Scan for the cell matching the given text and deliver its [x, y] coordinate at center. 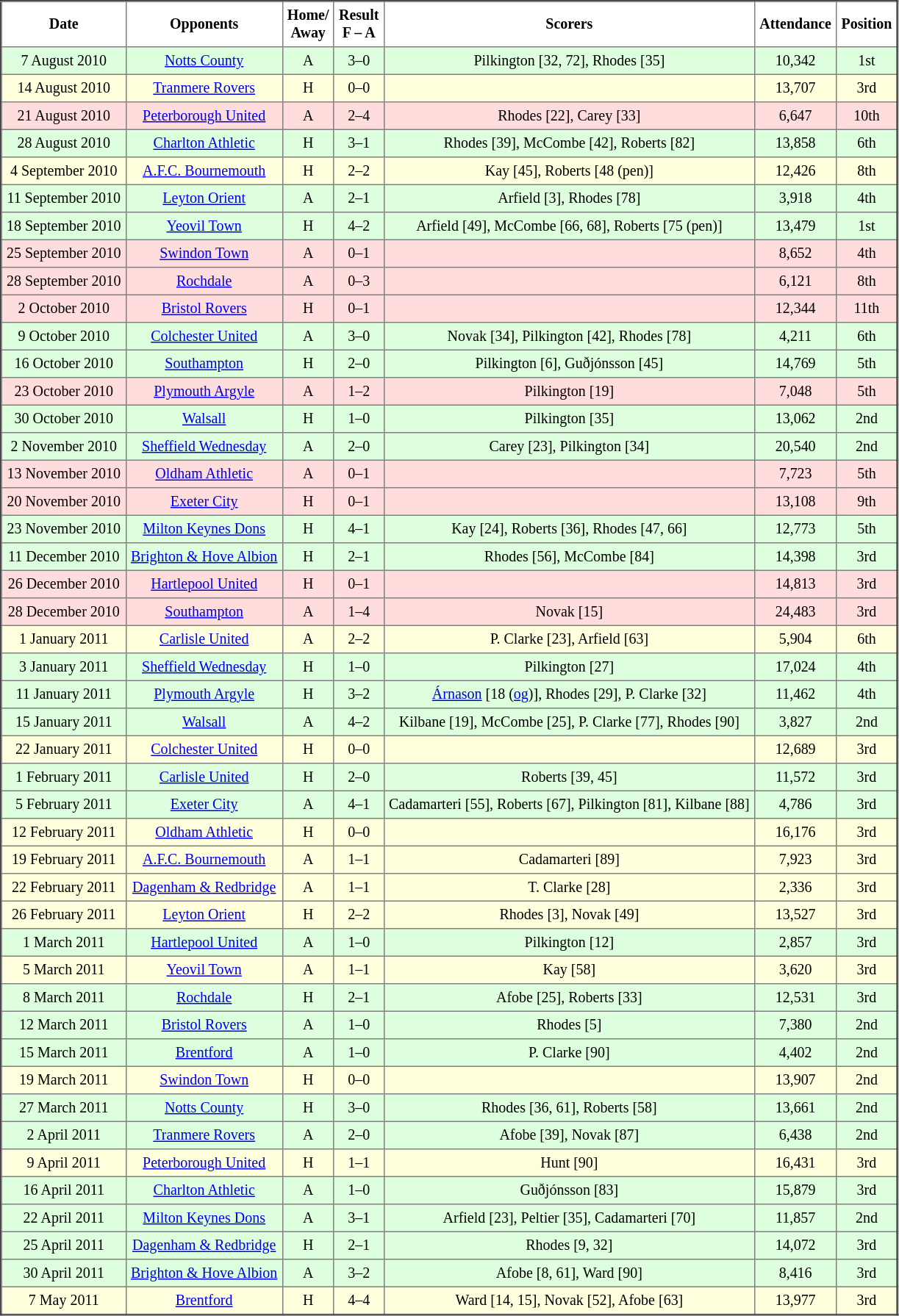
Rhodes [9, 32] [569, 1245]
T. Clarke [28] [569, 888]
7,380 [795, 1025]
8 March 2011 [64, 998]
Novak [15] [569, 612]
7,723 [795, 474]
4,402 [795, 1053]
Pilkington [27] [569, 667]
15 January 2011 [64, 722]
3,620 [795, 970]
15,879 [795, 1190]
Pilkington [12] [569, 943]
12,344 [795, 309]
17,024 [795, 667]
11 January 2011 [64, 694]
16 April 2011 [64, 1190]
20,540 [795, 447]
22 April 2011 [64, 1218]
4 September 2010 [64, 171]
11 December 2010 [64, 557]
7,923 [795, 860]
Árnason [18 (og)], Rhodes [29], P. Clarke [32] [569, 694]
23 November 2010 [64, 529]
3,918 [795, 198]
6,121 [795, 281]
2 November 2010 [64, 447]
14,769 [795, 364]
16 October 2010 [64, 364]
1–2 [359, 392]
7 May 2011 [64, 1301]
Hunt [90] [569, 1163]
4–4 [359, 1301]
Rhodes [36, 61], Roberts [58] [569, 1108]
Pilkington [32, 72], Rhodes [35] [569, 61]
14 August 2010 [64, 88]
11 September 2010 [64, 198]
12,773 [795, 529]
12 March 2011 [64, 1025]
26 February 2011 [64, 915]
6,647 [795, 116]
13,062 [795, 419]
2 April 2011 [64, 1135]
9 April 2011 [64, 1163]
Attendance [795, 24]
28 December 2010 [64, 612]
11,462 [795, 694]
24,483 [795, 612]
Pilkington [19] [569, 392]
13 November 2010 [64, 474]
13,977 [795, 1301]
13,858 [795, 143]
9th [867, 502]
26 December 2010 [64, 584]
30 April 2011 [64, 1273]
21 August 2010 [64, 116]
Rhodes [5] [569, 1025]
7,048 [795, 392]
Opponents [204, 24]
Ward [14, 15], Novak [52], Afobe [63] [569, 1301]
25 September 2010 [64, 254]
Carey [23], Pilkington [34] [569, 447]
9 October 2010 [64, 337]
5 March 2011 [64, 970]
13,907 [795, 1080]
16,176 [795, 833]
23 October 2010 [64, 392]
8,416 [795, 1273]
Arfield [3], Rhodes [78] [569, 198]
Home/Away [308, 24]
Cadamarteri [89] [569, 860]
7 August 2010 [64, 61]
Date [64, 24]
11th [867, 309]
5 February 2011 [64, 805]
12,531 [795, 998]
12,689 [795, 749]
Pilkington [6], Guðjónsson [45] [569, 364]
5,904 [795, 639]
19 February 2011 [64, 860]
Afobe [39], Novak [87] [569, 1135]
2–4 [359, 116]
0–3 [359, 281]
Roberts [39, 45] [569, 777]
15 March 2011 [64, 1053]
P. Clarke [90] [569, 1053]
14,072 [795, 1245]
11,857 [795, 1218]
2,857 [795, 943]
Kay [58] [569, 970]
28 September 2010 [64, 281]
14,813 [795, 584]
ResultF – A [359, 24]
1 February 2011 [64, 777]
10th [867, 116]
2 October 2010 [64, 309]
12 February 2011 [64, 833]
Kay [45], Roberts [48 (pen)] [569, 171]
6,438 [795, 1135]
Rhodes [22], Carey [33] [569, 116]
19 March 2011 [64, 1080]
2,336 [795, 888]
30 October 2010 [64, 419]
22 January 2011 [64, 749]
P. Clarke [23], Arfield [63] [569, 639]
12,426 [795, 171]
Arfield [23], Peltier [35], Cadamarteri [70] [569, 1218]
Rhodes [3], Novak [49] [569, 915]
16,431 [795, 1163]
4,786 [795, 805]
Cadamarteri [55], Roberts [67], Pilkington [81], Kilbane [88] [569, 805]
3 January 2011 [64, 667]
25 April 2011 [64, 1245]
10,342 [795, 61]
27 March 2011 [64, 1108]
22 February 2011 [64, 888]
13,707 [795, 88]
Afobe [8, 61], Ward [90] [569, 1273]
Rhodes [39], McCombe [42], Roberts [82] [569, 143]
14,398 [795, 557]
8,652 [795, 254]
Kilbane [19], McCombe [25], P. Clarke [77], Rhodes [90] [569, 722]
4,211 [795, 337]
Position [867, 24]
1 March 2011 [64, 943]
Arfield [49], McCombe [66, 68], Roberts [75 (pen)] [569, 226]
18 September 2010 [64, 226]
Scorers [569, 24]
20 November 2010 [64, 502]
Pilkington [35] [569, 419]
11,572 [795, 777]
Guðjónsson [83] [569, 1190]
1–4 [359, 612]
Novak [34], Pilkington [42], Rhodes [78] [569, 337]
13,108 [795, 502]
Afobe [25], Roberts [33] [569, 998]
28 August 2010 [64, 143]
3,827 [795, 722]
13,527 [795, 915]
Rhodes [56], McCombe [84] [569, 557]
1 January 2011 [64, 639]
13,479 [795, 226]
Kay [24], Roberts [36], Rhodes [47, 66] [569, 529]
13,661 [795, 1108]
